From the cell containing the given text, extract its center point as (X, Y) coordinate. 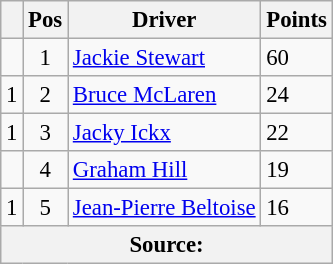
Graham Hill (164, 170)
Bruce McLaren (164, 95)
Jacky Ickx (164, 133)
Pos (46, 20)
3 (46, 133)
Jackie Stewart (164, 58)
Jean-Pierre Beltoise (164, 208)
22 (296, 133)
24 (296, 95)
19 (296, 170)
Source: (167, 245)
60 (296, 58)
Driver (164, 20)
16 (296, 208)
2 (46, 95)
Points (296, 20)
4 (46, 170)
5 (46, 208)
